Provide the [X, Y] coordinate of the cell's center where the given text is located.  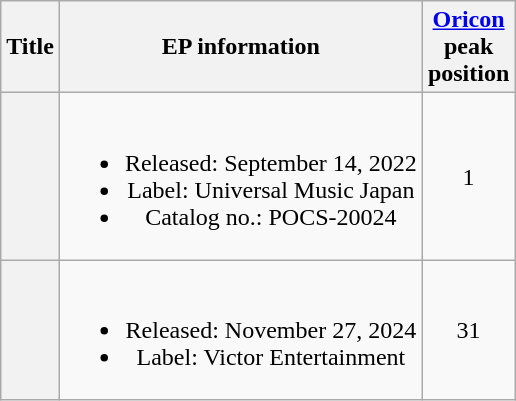
EP information [240, 47]
Oriconpeakposition [468, 47]
Released: September 14, 2022Label: Universal Music JapanCatalog no.: POCS-20024 [240, 176]
1 [468, 176]
31 [468, 330]
Released: November 27, 2024Label: Victor Entertainment [240, 330]
Title [30, 47]
